Scan for the cell matching the given text and deliver its (X, Y) coordinate at center. 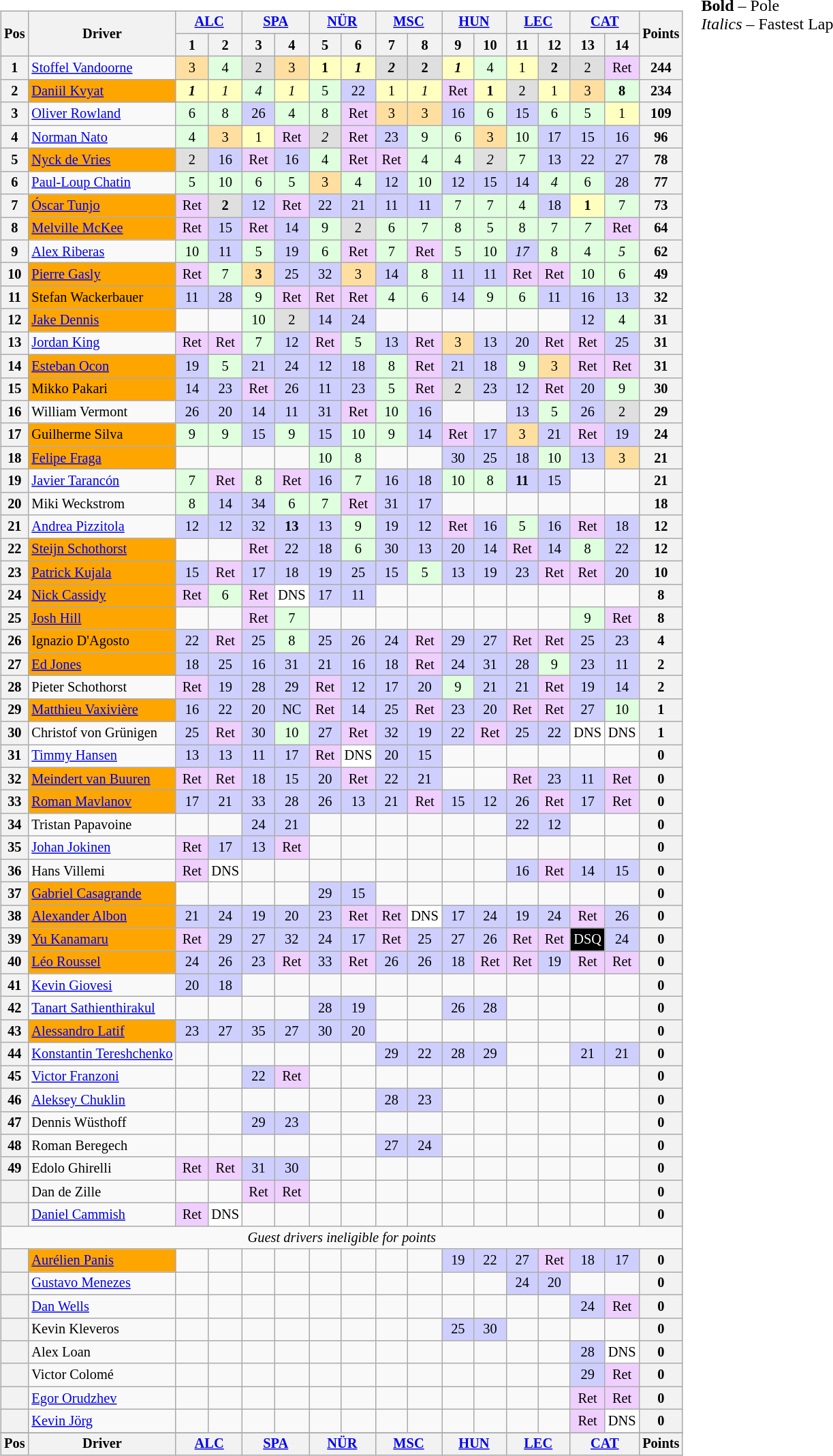
Tanart Sathienthirakul (102, 1008)
77 (661, 183)
73 (661, 206)
Aleksey Chuklin (102, 1100)
Ignazio D'Agosto (102, 641)
42 (14, 1008)
Alex Loan (102, 1352)
Edolo Ghirelli (102, 1168)
Victor Colomé (102, 1375)
DSQ (587, 940)
Oliver Rowland (102, 114)
Esteban Ocon (102, 366)
Guest drivers ineligible for points (342, 1237)
Léo Roussel (102, 963)
36 (14, 871)
Norman Nato (102, 137)
37 (14, 894)
William Vermont (102, 412)
244 (661, 68)
Stefan Wackerbauer (102, 298)
38 (14, 916)
Christof von Grünigen (102, 733)
45 (14, 1077)
Pierre Gasly (102, 275)
Jake Dennis (102, 320)
Guilherme Silva (102, 435)
Egor Orudzhev (102, 1398)
Dan Wells (102, 1306)
Konstantin Tereshchenko (102, 1054)
NC (292, 710)
Óscar Tunjo (102, 206)
40 (14, 963)
41 (14, 985)
39 (14, 940)
Melville McKee (102, 229)
Paul-Loup Chatin (102, 183)
Alessandro Latif (102, 1032)
Josh Hill (102, 619)
Kevin Kleveros (102, 1329)
Timmy Hansen (102, 756)
Kevin Giovesi (102, 985)
Roman Beregech (102, 1146)
Dennis Wüsthoff (102, 1123)
78 (661, 160)
109 (661, 114)
Victor Franzoni (102, 1077)
Daniel Cammish (102, 1215)
64 (661, 229)
Ed Jones (102, 664)
46 (14, 1100)
Johan Jokinen (102, 848)
Steijn Schothorst (102, 550)
44 (14, 1054)
Alex Riberas (102, 251)
234 (661, 91)
Tristan Papavoine (102, 825)
Kevin Jörg (102, 1421)
62 (661, 251)
Miki Weckstrom (102, 504)
Nyck de Vries (102, 160)
Nick Cassidy (102, 595)
Yu Kanamaru (102, 940)
Felipe Fraga (102, 458)
47 (14, 1123)
Gustavo Menezes (102, 1284)
Hans Villemi (102, 871)
Roman Mavlanov (102, 802)
Aurélien Panis (102, 1260)
Jordan King (102, 343)
Dan de Zille (102, 1192)
Stoffel Vandoorne (102, 68)
Matthieu Vaxivière (102, 710)
48 (14, 1146)
Mikko Pakari (102, 389)
Meindert van Buuren (102, 779)
Pieter Schothorst (102, 687)
Alexander Albon (102, 916)
Andrea Pizzitola (102, 527)
96 (661, 137)
Gabriel Casagrande (102, 894)
Daniil Kvyat (102, 91)
Javier Tarancón (102, 481)
43 (14, 1032)
Patrick Kujala (102, 572)
